From the cell containing the given text, extract its center point as [X, Y] coordinate. 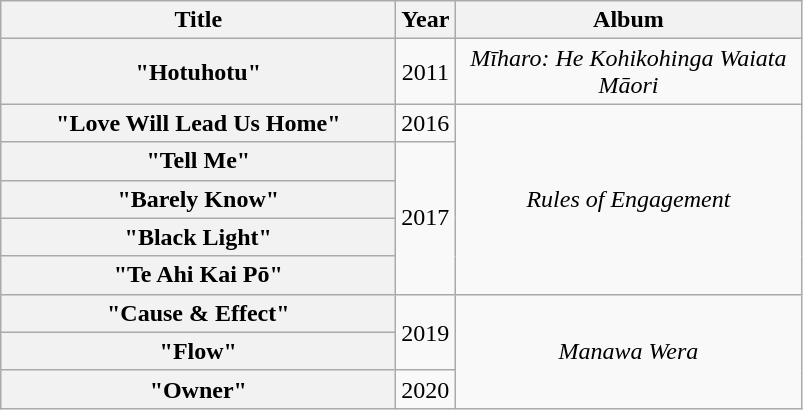
Album [628, 20]
"Love Will Lead Us Home" [198, 123]
Title [198, 20]
"Flow" [198, 351]
2011 [426, 72]
"Black Light" [198, 237]
Year [426, 20]
2020 [426, 389]
Rules of Engagement [628, 199]
2017 [426, 218]
"Te Ahi Kai Pō" [198, 275]
"Tell Me" [198, 161]
"Owner" [198, 389]
Mīharo: He Kohikohinga Waiata Māori [628, 72]
"Barely Know" [198, 199]
"Hotuhotu" [198, 72]
"Cause & Effect" [198, 313]
Manawa Wera [628, 351]
2016 [426, 123]
2019 [426, 332]
